Identify which cell holds the provided text, then report its [X, Y] central coordinate. 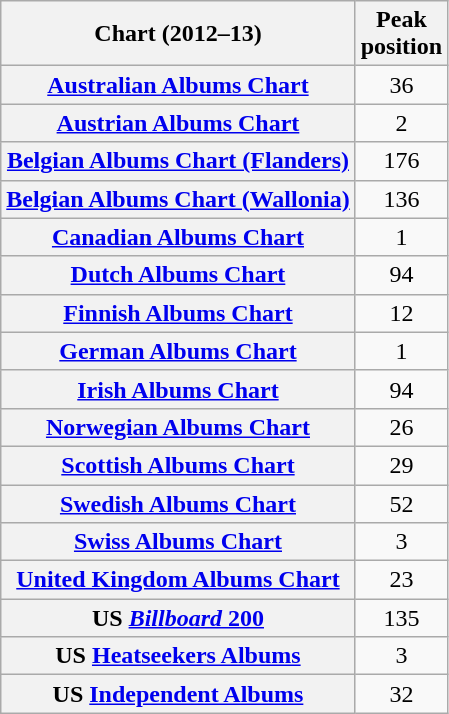
136 [401, 199]
Scottish Albums Chart [178, 465]
52 [401, 503]
32 [401, 694]
German Albums Chart [178, 351]
US Billboard 200 [178, 618]
29 [401, 465]
176 [401, 161]
Peakposition [401, 34]
Swedish Albums Chart [178, 503]
Dutch Albums Chart [178, 275]
United Kingdom Albums Chart [178, 580]
Austrian Albums Chart [178, 123]
2 [401, 123]
36 [401, 85]
Irish Albums Chart [178, 389]
135 [401, 618]
26 [401, 427]
Canadian Albums Chart [178, 237]
23 [401, 580]
Belgian Albums Chart (Wallonia) [178, 199]
Swiss Albums Chart [178, 542]
Chart (2012–13) [178, 34]
Australian Albums Chart [178, 85]
Finnish Albums Chart [178, 313]
US Heatseekers Albums [178, 656]
US Independent Albums [178, 694]
12 [401, 313]
Belgian Albums Chart (Flanders) [178, 161]
Norwegian Albums Chart [178, 427]
